From the cell containing the given text, extract its center point as (X, Y) coordinate. 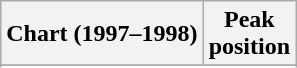
Peakposition (249, 34)
Chart (1997–1998) (102, 34)
